Return the (x, y) coordinate for the center point of the cell that contains the specified text.  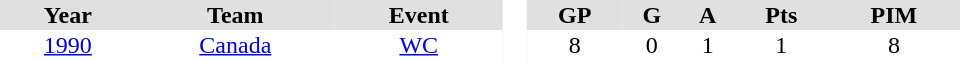
PIM (894, 15)
Canada (236, 45)
Event (419, 15)
G (652, 15)
1990 (68, 45)
GP (574, 15)
Team (236, 15)
WC (419, 45)
0 (652, 45)
Pts (782, 15)
Year (68, 15)
A (708, 15)
